Extract the (x, y) coordinate from the center of the cell holding the provided text.  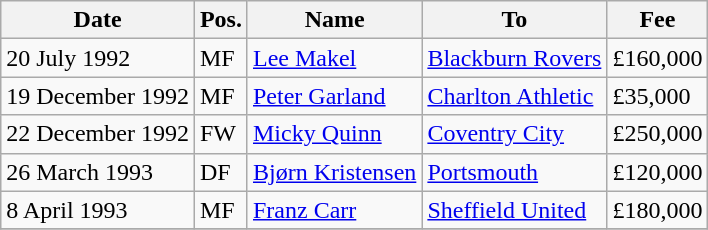
20 July 1992 (98, 58)
Date (98, 20)
Pos. (220, 20)
22 December 1992 (98, 134)
Bjørn Kristensen (334, 172)
8 April 1993 (98, 210)
Portsmouth (514, 172)
DF (220, 172)
£120,000 (658, 172)
£250,000 (658, 134)
Lee Makel (334, 58)
Fee (658, 20)
FW (220, 134)
£180,000 (658, 210)
Charlton Athletic (514, 96)
Blackburn Rovers (514, 58)
Peter Garland (334, 96)
Name (334, 20)
19 December 1992 (98, 96)
Micky Quinn (334, 134)
£35,000 (658, 96)
Franz Carr (334, 210)
26 March 1993 (98, 172)
£160,000 (658, 58)
To (514, 20)
Coventry City (514, 134)
Sheffield United (514, 210)
